Return (X, Y) of the center of cell containing provided text 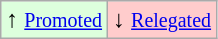
↓ Relegated (162, 20)
↑ Promoted (54, 20)
